Return (X, Y) of the center of cell containing provided text 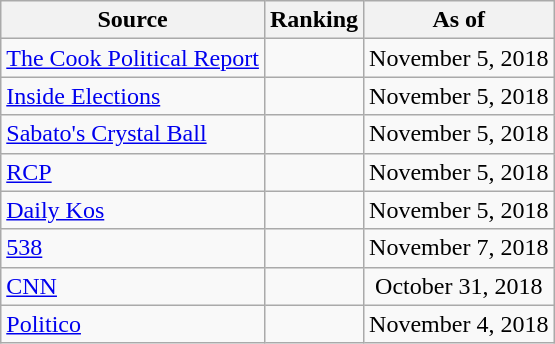
538 (133, 248)
Inside Elections (133, 96)
November 7, 2018 (459, 248)
CNN (133, 286)
Daily Kos (133, 210)
Source (133, 20)
November 4, 2018 (459, 324)
As of (459, 20)
Sabato's Crystal Ball (133, 134)
Politico (133, 324)
The Cook Political Report (133, 58)
October 31, 2018 (459, 286)
RCP (133, 172)
Ranking (314, 20)
